Find where the given text appears and provide that cell's center as (x, y) coordinate. 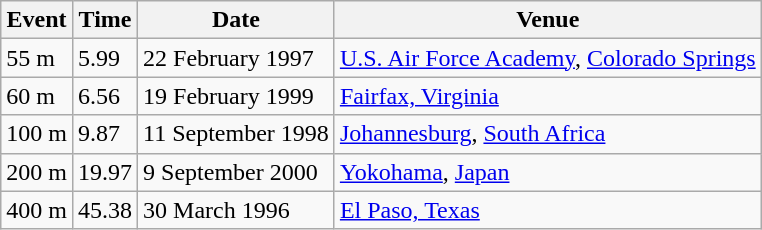
22 February 1997 (236, 58)
9 September 2000 (236, 172)
100 m (37, 134)
200 m (37, 172)
400 m (37, 210)
30 March 1996 (236, 210)
Yokohama, Japan (548, 172)
Date (236, 20)
45.38 (104, 210)
Johannesburg, South Africa (548, 134)
U.S. Air Force Academy, Colorado Springs (548, 58)
6.56 (104, 96)
9.87 (104, 134)
Time (104, 20)
19.97 (104, 172)
Event (37, 20)
5.99 (104, 58)
Fairfax, Virginia (548, 96)
Venue (548, 20)
55 m (37, 58)
11 September 1998 (236, 134)
19 February 1999 (236, 96)
60 m (37, 96)
El Paso, Texas (548, 210)
